Search for the cell housing the specified text and yield its [x, y] center coordinate. 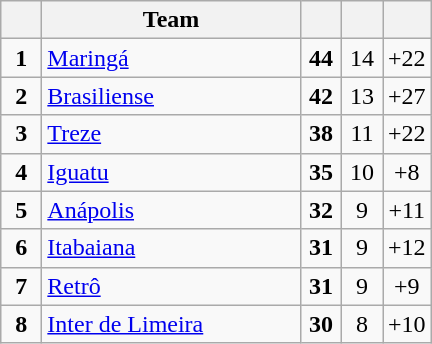
35 [320, 172]
Anápolis [172, 210]
10 [362, 172]
38 [320, 134]
+9 [406, 286]
32 [320, 210]
+8 [406, 172]
2 [22, 96]
Treze [172, 134]
Team [172, 20]
14 [362, 58]
1 [22, 58]
+10 [406, 324]
5 [22, 210]
44 [320, 58]
30 [320, 324]
Inter de Limeira [172, 324]
+27 [406, 96]
Brasiliense [172, 96]
+11 [406, 210]
7 [22, 286]
3 [22, 134]
Iguatu [172, 172]
11 [362, 134]
4 [22, 172]
Maringá [172, 58]
Retrô [172, 286]
13 [362, 96]
Itabaiana [172, 248]
6 [22, 248]
42 [320, 96]
+12 [406, 248]
